Find where the given text appears and provide that cell's center as (X, Y) coordinate. 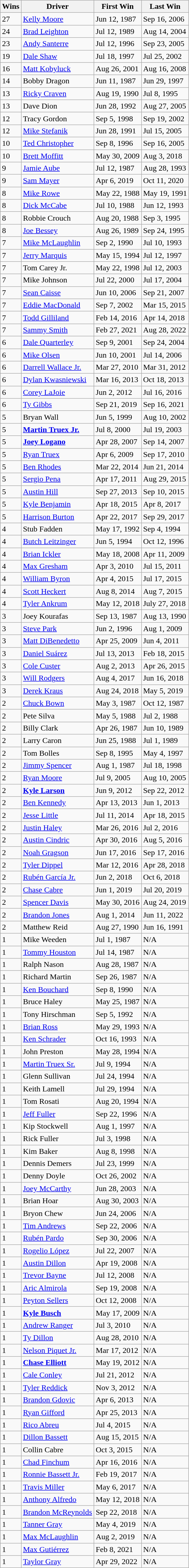
Aug 26, 2001 (118, 69)
Sep 8, 1995 (118, 753)
Aug 13, 1990 (165, 616)
Aug 19, 1990 (118, 93)
Aug 7, 2015 (165, 591)
Apr 25, 2013 (118, 1412)
Mike Olsen (58, 355)
Cole Custer (58, 666)
Jul 12, 2003 (165, 268)
Tyler Ankrum (58, 604)
Jul 24, 1994 (118, 1076)
May 15, 1994 (118, 255)
Matthew Reid (58, 927)
Sep 9, 2001 (118, 342)
Aug 1, 2014 (118, 915)
Aug 28, 1987 (118, 965)
May 6, 2017 (118, 1487)
Sep 23, 2005 (165, 44)
Dale Quarterley (58, 342)
Sep 22, 2018 (118, 1512)
July 27, 2018 (165, 604)
Rubén García Jr. (58, 877)
Oct 3, 2015 (118, 1450)
Ralph Nason (58, 965)
Sep 24, 2004 (165, 342)
Jul 17, 2015 (165, 579)
Jul 25, 2002 (165, 56)
Richard Martin (58, 977)
Jul 1, 1989 (165, 740)
Robbie Crouch (58, 218)
Jul 10, 1993 (165, 243)
Keith Lamell (58, 1089)
Tyler Reddick (58, 1388)
Oct 12, 1996 (165, 541)
Mar 31, 2012 (165, 367)
Jul 29, 1994 (118, 1089)
Aug 16, 2008 (165, 69)
24 (11, 31)
May 4, 1997 (165, 753)
Cale Conley (58, 1375)
First Win (118, 7)
Jun 28, 1991 (118, 131)
Oct 16, 1993 (118, 1039)
Jul 10, 1988 (118, 206)
14 (11, 81)
Jun 4, 2011 (165, 641)
Sep 4, 1994 (165, 529)
Kyle Larson (58, 790)
May 18, 2008 (118, 554)
Pete Silva (58, 716)
Jun 12, 1993 (165, 206)
Sep 7, 2002 (118, 305)
Aug 2, 2013 (118, 666)
Oct 11, 2020 (165, 181)
Brian Ross (58, 1027)
Sam Mayer (58, 181)
Last Win (165, 7)
Jul 21, 2012 (118, 1375)
Kim Baker (58, 1151)
Sep 19, 2002 (165, 118)
Jul 14, 1987 (118, 952)
Tom Bolles (58, 753)
Scott Heckert (58, 591)
Larry Caron (58, 740)
Jul 9, 2005 (118, 778)
Kyle Benjamin (58, 504)
Aug 14, 2004 (165, 31)
Apr 26, 2015 (165, 666)
Oct 6, 2018 (165, 877)
Trevor Bayne (58, 1275)
Mar 27, 2010 (118, 367)
Tommy Houston (58, 952)
Apr 6, 2019 (118, 181)
Ben Rhodes (58, 467)
Jul 12, 1987 (118, 168)
Aug 27, 1990 (118, 927)
Jul 3, 1998 (118, 1138)
Rogelio López (58, 1251)
Jun 1, 2013 (165, 803)
Aug 2, 2019 (118, 1537)
Jeff Fuller (58, 1114)
Jun 21, 2014 (165, 467)
Jerry Marquis (58, 255)
Dylan Kwasniewski (58, 380)
Aug 15, 2015 (118, 1437)
Kip Stockwell (58, 1126)
Jun 10, 2006 (118, 293)
May 22, 1988 (118, 193)
Sep 27, 2013 (118, 492)
Aug 27, 2005 (165, 106)
Aug 29, 2015 (165, 479)
Jun 2, 1996 (118, 629)
Sammy Smith (58, 330)
Jul 11, 2014 (118, 815)
Aric Almirola (58, 1288)
Bobby Dragon (58, 81)
Joey Logano (58, 442)
Apr 8, 2017 (165, 504)
Daniel Suárez (58, 653)
Kelly Moore (58, 19)
Harrison Burton (58, 516)
Mike McLaughlin (58, 243)
Ted Christopher (58, 143)
Aug 1, 1997 (118, 1126)
Sep 3, 1995 (165, 218)
Wins (11, 7)
May 17, 1992 (118, 529)
Noah Gragson (58, 852)
Jun 16, 2018 (165, 678)
Eddie MacDonald (58, 305)
Darrell Wallace Jr. (58, 367)
Aug 24, 2019 (165, 902)
Ty Dillon (58, 1338)
Steve Park (58, 629)
Jul 12, 1997 (165, 255)
Denny Doyle (58, 1176)
Sep 10, 2015 (165, 492)
Bruce Haley (58, 1002)
Derek Kraus (58, 691)
Ken Bouchard (58, 989)
Brandon Jones (58, 915)
Jesse Little (58, 815)
Sep 8, 1990 (118, 989)
Tracy Gordon (58, 118)
Jul 2, 1988 (165, 716)
Jul 19, 2003 (165, 430)
Brandon McReynolds (58, 1512)
Feb 18, 2015 (165, 653)
Aug 28, 1993 (165, 168)
Aug 1, 2009 (165, 629)
Tom Rosati (58, 1101)
Jul 12, 1989 (118, 31)
Ronnie Bassett Jr. (58, 1475)
Sep 24, 1995 (165, 230)
Sergio Pena (58, 479)
Jul 12, 2008 (118, 1275)
Jun 2, 2018 (118, 877)
Austin Hill (58, 492)
Kyle Busch (58, 1313)
Jul 2, 2016 (165, 828)
Ken Schrader (58, 1039)
Sep 19, 2008 (118, 1288)
Joey McCarthy (58, 1189)
Tony Hirschman (58, 1014)
Jul 18, 1998 (165, 766)
May 28, 1994 (118, 1052)
Aug 28, 2022 (165, 330)
Corey LaJoie (58, 392)
Jimmy Spencer (58, 766)
May 22, 1998 (118, 268)
Aug 10, 2005 (165, 778)
Chase Cabre (58, 890)
Apr 22, 2017 (118, 516)
Travis Miller (58, 1487)
16 (11, 69)
Apr 30, 2016 (118, 840)
Apr 4, 2015 (118, 579)
Aug 20, 1994 (118, 1101)
Aug 3, 2018 (165, 156)
Jul 13, 2013 (118, 653)
Rubén Pardo (58, 1238)
Rico Abreu (58, 1425)
Aug 8, 1998 (118, 1151)
Feb 14, 2016 (118, 317)
Ricky Craven (58, 93)
Ryan Truex (58, 454)
May 30, 2009 (118, 156)
Andrew Ranger (58, 1325)
Apr 29, 2022 (118, 1562)
Joey Kourafas (58, 616)
Bryon Chew (58, 1213)
Dennis Demers (58, 1164)
Apr 6, 2013 (118, 1400)
Jun 12, 1987 (118, 19)
Dale Shaw (58, 56)
Jul 8, 2000 (118, 430)
Oct 26, 2002 (118, 1176)
Jul 20, 2019 (165, 890)
Martin Truex Jr. (58, 430)
Brett Moffitt (58, 156)
Dave Dion (58, 106)
Mike Weeden (58, 939)
Aug 24, 2018 (118, 691)
Mar 26, 2016 (118, 828)
Tyler Dippel (58, 865)
Dillon Bassett (58, 1437)
Ben Kennedy (58, 803)
Mike Stefanik (58, 131)
May 4, 2019 (118, 1524)
Rick Fuller (58, 1138)
John Preston (58, 1052)
Jun 16, 1991 (165, 927)
Oct 18, 2013 (165, 380)
Sean Caisse (58, 293)
William Byron (58, 579)
Aug 26, 1989 (118, 230)
Feb 27, 2021 (118, 330)
Ty Gibbs (58, 405)
Apr 3, 2010 (118, 566)
Sep 29, 2017 (165, 516)
Aug 1, 1987 (118, 766)
Apr 6, 2009 (118, 454)
Ryan Moore (58, 778)
Jun 28, 1992 (118, 106)
Apr 11, 2009 (165, 554)
Stub Fadden (58, 529)
Chuck Bown (58, 703)
Sep 26, 1987 (118, 977)
Jul 4, 2015 (118, 1425)
Jul 9, 1994 (118, 1064)
Jun 10, 1989 (165, 728)
Nelson Piquet Jr. (58, 1350)
Mar 22, 2014 (118, 467)
Jul 3, 2010 (118, 1325)
Sep 16, 2006 (165, 19)
Aug 5, 2016 (165, 840)
Apr 25, 2009 (118, 641)
Jun 17, 2016 (118, 852)
Jul 16, 2016 (165, 392)
Sep 16, 2021 (165, 405)
Tanner Gray (58, 1524)
Billy Clark (58, 728)
May 5, 1988 (118, 716)
Mar 12, 2016 (118, 865)
Mar 17, 2012 (118, 1350)
Jun 24, 2006 (118, 1213)
Matt DiBenedetto (58, 641)
Austin Dillon (58, 1263)
19 (11, 56)
Aug 30, 2003 (118, 1201)
Oct 12, 1987 (165, 703)
Jun 9, 2012 (118, 790)
Sep 5, 1992 (118, 1014)
Apr 28, 2018 (165, 865)
Apr 19, 2008 (118, 1263)
May 30, 2016 (118, 902)
Jun 11, 1987 (118, 81)
Driver (58, 7)
Martin Truex Sr. (58, 1064)
Tom Carey Jr. (58, 268)
Brandon Gdovic (58, 1400)
Aug 8, 2014 (118, 591)
23 (11, 44)
Jul 8, 1995 (165, 93)
Sep 17, 2010 (165, 454)
Tim Andrews (58, 1226)
Brian Hoar (58, 1201)
Jul 22, 2000 (118, 280)
Butch Leitzinger (58, 541)
Mar 15, 2015 (165, 305)
Jun 28, 2003 (118, 1189)
Andy Santerre (58, 44)
Jul 12, 1996 (118, 44)
Apr 17, 2011 (118, 479)
Apr 16, 2016 (118, 1462)
Todd Gilliland (58, 317)
May 3, 1987 (118, 703)
Aug 4, 2017 (118, 678)
Nov 3, 2012 (118, 1388)
Aug 10, 2002 (165, 417)
Feb 8, 2021 (118, 1549)
Sep 17, 2016 (165, 852)
Chase Elliott (58, 1363)
May 19, 1991 (165, 193)
May 29, 1993 (118, 1027)
Sep 13, 1987 (118, 616)
Sep 14, 2007 (165, 442)
Max Gresham (58, 566)
Ryan Gifford (58, 1412)
Jul 18, 1997 (118, 56)
Jun 2, 2012 (118, 392)
Jul 1, 1987 (118, 939)
Sep 5, 1998 (118, 118)
Jun 25, 1988 (118, 740)
Jun 11, 2022 (165, 915)
Sep 22, 2012 (165, 790)
Jul 14, 2006 (165, 355)
Feb 19, 2017 (118, 1475)
Joe Bessey (58, 230)
27 (11, 19)
Oct 12, 2008 (118, 1300)
Jun 29, 1997 (165, 81)
Sep 21, 2007 (165, 293)
Chad Finchum (58, 1462)
Jul 17, 2004 (165, 280)
May 25, 1987 (118, 1002)
Mike Rowe (58, 193)
Spencer Davis (58, 902)
Brad Leighton (58, 31)
Max McLaughlin (58, 1537)
Matt Kobyluck (58, 69)
Glenn Sullivan (58, 1076)
Sep 22, 2006 (118, 1226)
Jun 10, 2001 (118, 355)
Sep 21, 2019 (118, 405)
Apr 14, 2018 (165, 317)
Jun 5, 1994 (118, 541)
Collin Cabre (58, 1450)
Jul 15, 2005 (165, 131)
Sep 8, 1996 (118, 143)
Bryan Wall (58, 417)
Aug 20, 1988 (118, 218)
Jul 22, 2007 (118, 1251)
Sep 16, 2005 (165, 143)
Austin Cindric (58, 840)
Apr 26, 1987 (118, 728)
Jun 1, 2019 (118, 890)
Sep 30, 2006 (118, 1238)
Sep 2, 1990 (118, 243)
Anthony Alfredo (58, 1499)
May 19, 2012 (118, 1363)
Peyton Sellers (58, 1300)
Jamie Aube (58, 168)
Max Gutiérrez (58, 1549)
Dick McCabe (58, 206)
May 5, 2019 (165, 691)
Aug 28, 2010 (118, 1338)
Justin Haley (58, 828)
Jul 23, 1999 (118, 1164)
Apr 13, 2013 (118, 803)
Jun 5, 1999 (118, 417)
Apr 28, 2007 (118, 442)
Brian Ickler (58, 554)
Mike Johnson (58, 280)
May 17, 2009 (118, 1313)
Jul 15, 2011 (165, 566)
Will Rodgers (58, 678)
Taylor Gray (58, 1562)
Mar 16, 2013 (118, 380)
Sep 22, 1996 (118, 1114)
